For the text-containing cell, return its midpoint in [X, Y] coordinate format. 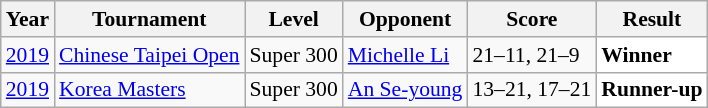
Level [293, 19]
Michelle Li [406, 55]
An Se-young [406, 90]
13–21, 17–21 [532, 90]
Korea Masters [149, 90]
Result [652, 19]
Winner [652, 55]
21–11, 21–9 [532, 55]
Score [532, 19]
Chinese Taipei Open [149, 55]
Opponent [406, 19]
Tournament [149, 19]
Runner-up [652, 90]
Year [28, 19]
